Extract the [X, Y] coordinate from the center of the cell holding the provided text.  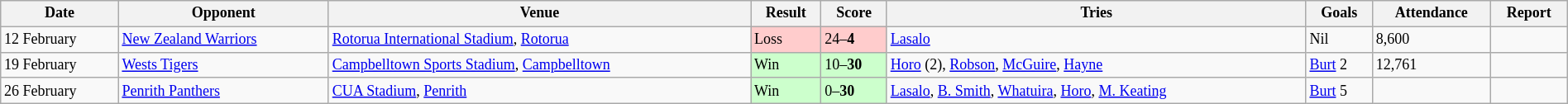
Date [60, 13]
Rotorua International Stadium, Rotorua [539, 40]
Horo (2), Robson, McGuire, Hayne [1097, 64]
Campbelltown Sports Stadium, Campbelltown [539, 64]
8,600 [1431, 40]
24–4 [853, 40]
12,761 [1431, 64]
Penrith Panthers [223, 91]
10–30 [853, 64]
12 February [60, 40]
Burt 5 [1339, 91]
Goals [1339, 13]
Loss [786, 40]
Result [786, 13]
Opponent [223, 13]
0–30 [853, 91]
Venue [539, 13]
Lasalo [1097, 40]
CUA Stadium, Penrith [539, 91]
New Zealand Warriors [223, 40]
26 February [60, 91]
Report [1528, 13]
Burt 2 [1339, 64]
Tries [1097, 13]
Lasalo, B. Smith, Whatuira, Horo, M. Keating [1097, 91]
Attendance [1431, 13]
19 February [60, 64]
Score [853, 13]
Wests Tigers [223, 64]
Nil [1339, 40]
